Search for the cell housing the specified text and yield its [X, Y] center coordinate. 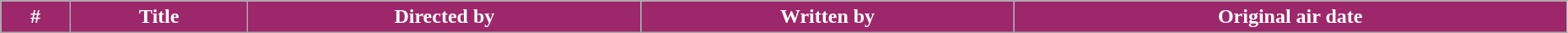
# [35, 17]
Written by [827, 17]
Original air date [1291, 17]
Title [159, 17]
Directed by [445, 17]
